Output the (X, Y) coordinate of the center of the cell containing the given text.  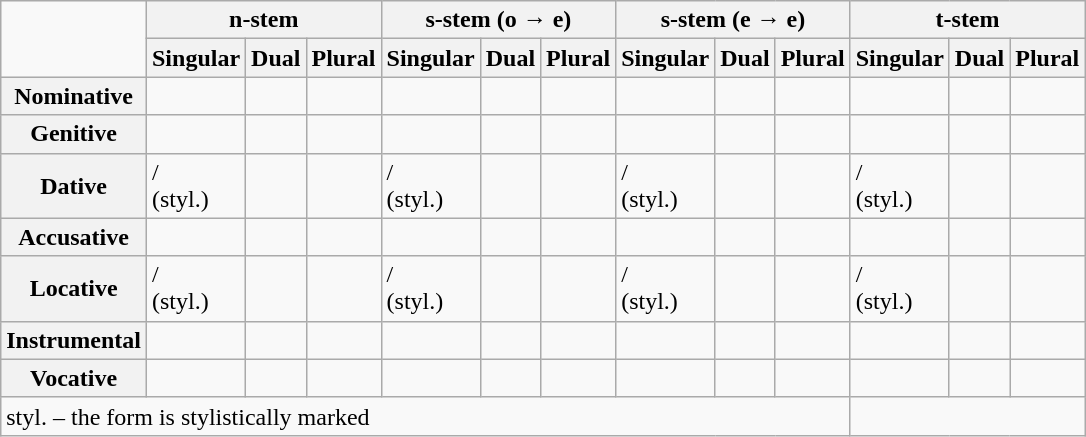
t-stem (968, 20)
Nominative (74, 96)
s-stem (o → e) (498, 20)
Accusative (74, 237)
Instrumental (74, 340)
styl. – the form is stylistically marked (426, 416)
Vocative (74, 378)
Dative (74, 186)
s-stem (e → e) (734, 20)
Genitive (74, 134)
n-stem (264, 20)
Locative (74, 288)
